Determine the [x, y] coordinate at the center of the cell enclosing the given text.  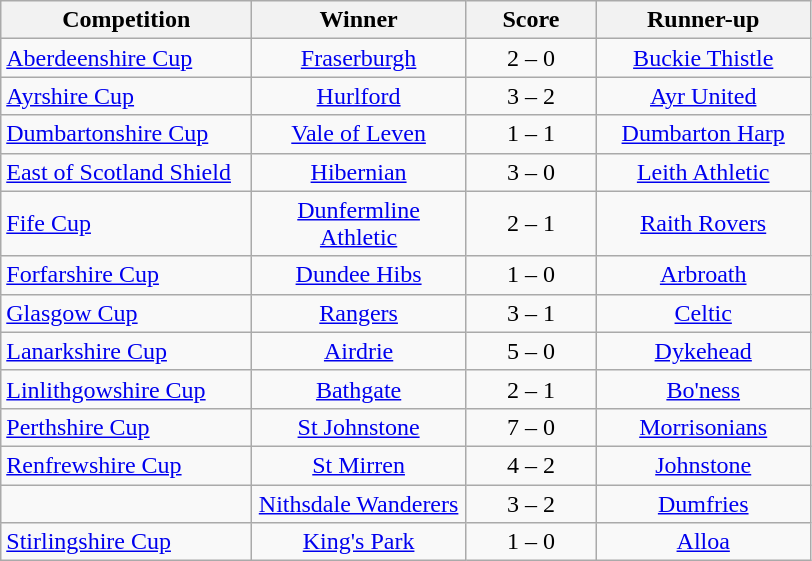
East of Scotland Shield [126, 172]
7 – 0 [530, 427]
Aberdeenshire Cup [126, 58]
St Mirren [359, 465]
Vale of Leven [359, 134]
Arbroath [703, 275]
Dumbarton Harp [703, 134]
1 – 1 [530, 134]
Forfarshire Cup [126, 275]
Dumfries [703, 503]
Alloa [703, 542]
3 – 0 [530, 172]
Score [530, 20]
Bathgate [359, 389]
Lanarkshire Cup [126, 351]
Winner [359, 20]
Johnstone [703, 465]
2 – 0 [530, 58]
Rangers [359, 313]
Glasgow Cup [126, 313]
Linlithgowshire Cup [126, 389]
Renfrewshire Cup [126, 465]
Fraserburgh [359, 58]
Ayrshire Cup [126, 96]
Dumbartonshire Cup [126, 134]
Runner-up [703, 20]
5 – 0 [530, 351]
4 – 2 [530, 465]
Hibernian [359, 172]
Morrisonians [703, 427]
Fife Cup [126, 224]
Ayr United [703, 96]
Airdrie [359, 351]
Raith Rovers [703, 224]
3 – 1 [530, 313]
Hurlford [359, 96]
Nithsdale Wanderers [359, 503]
St Johnstone [359, 427]
Perthshire Cup [126, 427]
Leith Athletic [703, 172]
Dunfermline Athletic [359, 224]
Buckie Thistle [703, 58]
Dykehead [703, 351]
King's Park [359, 542]
Celtic [703, 313]
Competition [126, 20]
Bo'ness [703, 389]
Stirlingshire Cup [126, 542]
Dundee Hibs [359, 275]
